Scan for the cell matching the given text and deliver its (X, Y) coordinate at center. 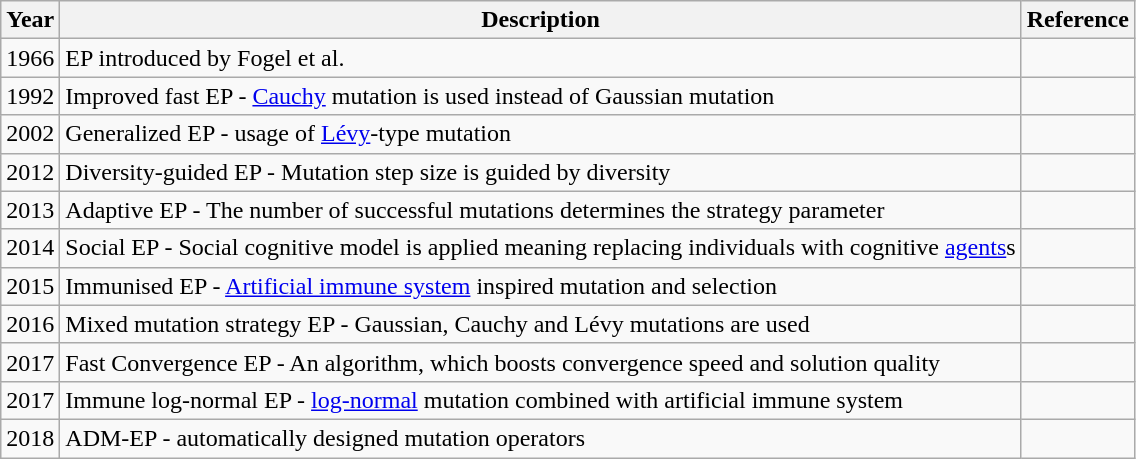
2012 (30, 172)
EP introduced by Fogel et al. (540, 58)
Immunised EP - Artificial immune system inspired mutation and selection (540, 286)
2002 (30, 134)
2013 (30, 210)
Generalized EP - usage of Lévy-type mutation (540, 134)
Diversity-guided EP - Mutation step size is guided by diversity (540, 172)
2018 (30, 438)
Year (30, 20)
Immune log-normal EP - log-normal mutation combined with artificial immune system (540, 400)
Reference (1078, 20)
2014 (30, 248)
1992 (30, 96)
Improved fast EP - Cauchy mutation is used instead of Gaussian mutation (540, 96)
Description (540, 20)
ADM-EP - automatically designed mutation operators (540, 438)
1966 (30, 58)
Mixed mutation strategy EP - Gaussian, Cauchy and Lévy mutations are used (540, 324)
2015 (30, 286)
Adaptive EP - The number of successful mutations determines the strategy parameter (540, 210)
2016 (30, 324)
Fast Convergence EP - An algorithm, which boosts convergence speed and solution quality (540, 362)
Social EP - Social cognitive model is applied meaning replacing individuals with cognitive agentss (540, 248)
